Locate the cell with the specified text and output its [X, Y] center coordinate. 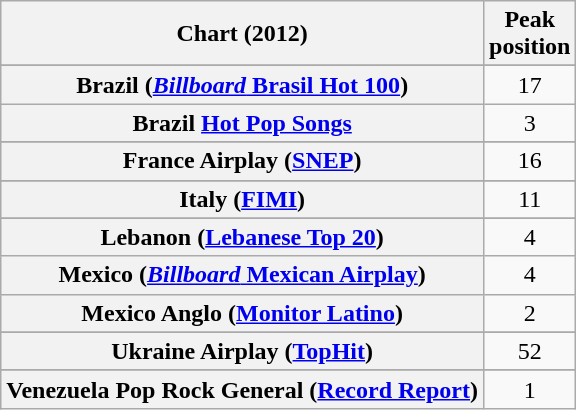
11 [530, 199]
17 [530, 85]
2 [530, 313]
Chart (2012) [242, 34]
France Airplay (SNEP) [242, 161]
Mexico Anglo (Monitor Latino) [242, 313]
Mexico (Billboard Mexican Airplay) [242, 275]
1 [530, 389]
Brazil (Billboard Brasil Hot 100) [242, 85]
3 [530, 123]
Venezuela Pop Rock General (Record Report) [242, 389]
Peakposition [530, 34]
16 [530, 161]
Ukraine Airplay (TopHit) [242, 351]
Lebanon (Lebanese Top 20) [242, 237]
Brazil Hot Pop Songs [242, 123]
52 [530, 351]
Italy (FIMI) [242, 199]
